Determine the [X, Y] coordinate at the center of the cell enclosing the given text.  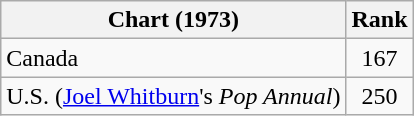
Canada [174, 58]
250 [380, 96]
Rank [380, 20]
U.S. (Joel Whitburn's Pop Annual) [174, 96]
167 [380, 58]
Chart (1973) [174, 20]
